Detect which cell encompasses the target text, then output its [x, y] center coordinate. 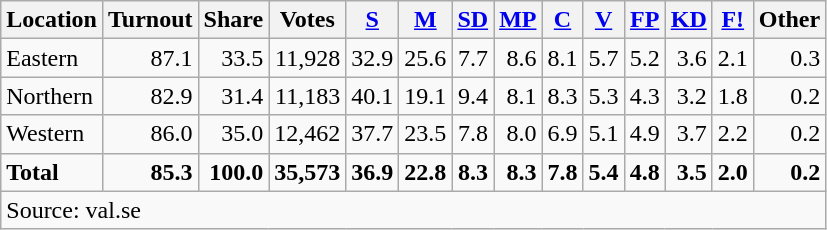
Other [789, 20]
Source: val.se [414, 210]
40.1 [372, 96]
3.5 [688, 172]
82.9 [150, 96]
M [426, 20]
Total [52, 172]
5.7 [604, 58]
Eastern [52, 58]
C [562, 20]
Northern [52, 96]
33.5 [234, 58]
22.8 [426, 172]
Location [52, 20]
85.3 [150, 172]
23.5 [426, 134]
SD [473, 20]
Turnout [150, 20]
2.0 [732, 172]
Western [52, 134]
6.9 [562, 134]
8.0 [518, 134]
V [604, 20]
Share [234, 20]
F! [732, 20]
5.3 [604, 96]
3.7 [688, 134]
3.6 [688, 58]
Votes [308, 20]
2.2 [732, 134]
KD [688, 20]
19.1 [426, 96]
100.0 [234, 172]
7.7 [473, 58]
37.7 [372, 134]
4.3 [644, 96]
4.9 [644, 134]
5.4 [604, 172]
FP [644, 20]
36.9 [372, 172]
12,462 [308, 134]
35,573 [308, 172]
8.6 [518, 58]
5.1 [604, 134]
11,928 [308, 58]
4.8 [644, 172]
5.2 [644, 58]
31.4 [234, 96]
9.4 [473, 96]
0.3 [789, 58]
87.1 [150, 58]
11,183 [308, 96]
35.0 [234, 134]
3.2 [688, 96]
32.9 [372, 58]
25.6 [426, 58]
MP [518, 20]
S [372, 20]
1.8 [732, 96]
86.0 [150, 134]
2.1 [732, 58]
